Determine the [X, Y] coordinate at the center of the cell enclosing the given text.  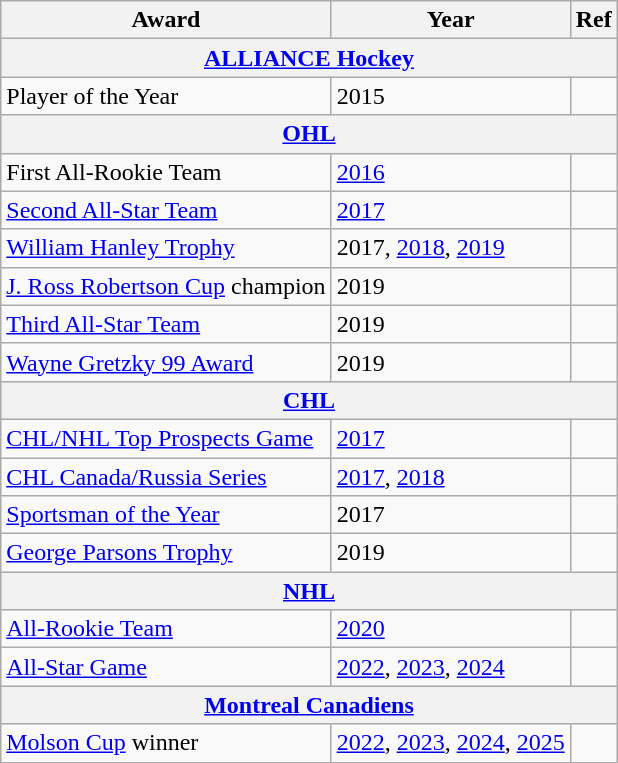
2016 [450, 172]
2015 [450, 96]
ALLIANCE Hockey [309, 58]
All-Star Game [166, 667]
Molson Cup winner [166, 743]
2017, 2018, 2019 [450, 248]
OHL [309, 134]
Second All-Star Team [166, 210]
CHL [309, 400]
Third All-Star Team [166, 324]
First All-Rookie Team [166, 172]
2022, 2023, 2024 [450, 667]
Montreal Canadiens [309, 705]
Wayne Gretzky 99 Award [166, 362]
Player of the Year [166, 96]
CHL Canada/Russia Series [166, 477]
Year [450, 20]
Ref [594, 20]
Award [166, 20]
2017, 2018 [450, 477]
2020 [450, 629]
George Parsons Trophy [166, 553]
William Hanley Trophy [166, 248]
Sportsman of the Year [166, 515]
CHL/NHL Top Prospects Game [166, 438]
NHL [309, 591]
2022, 2023, 2024, 2025 [450, 743]
J. Ross Robertson Cup champion [166, 286]
All-Rookie Team [166, 629]
